Find where the given text appears and provide that cell's center as [X, Y] coordinate. 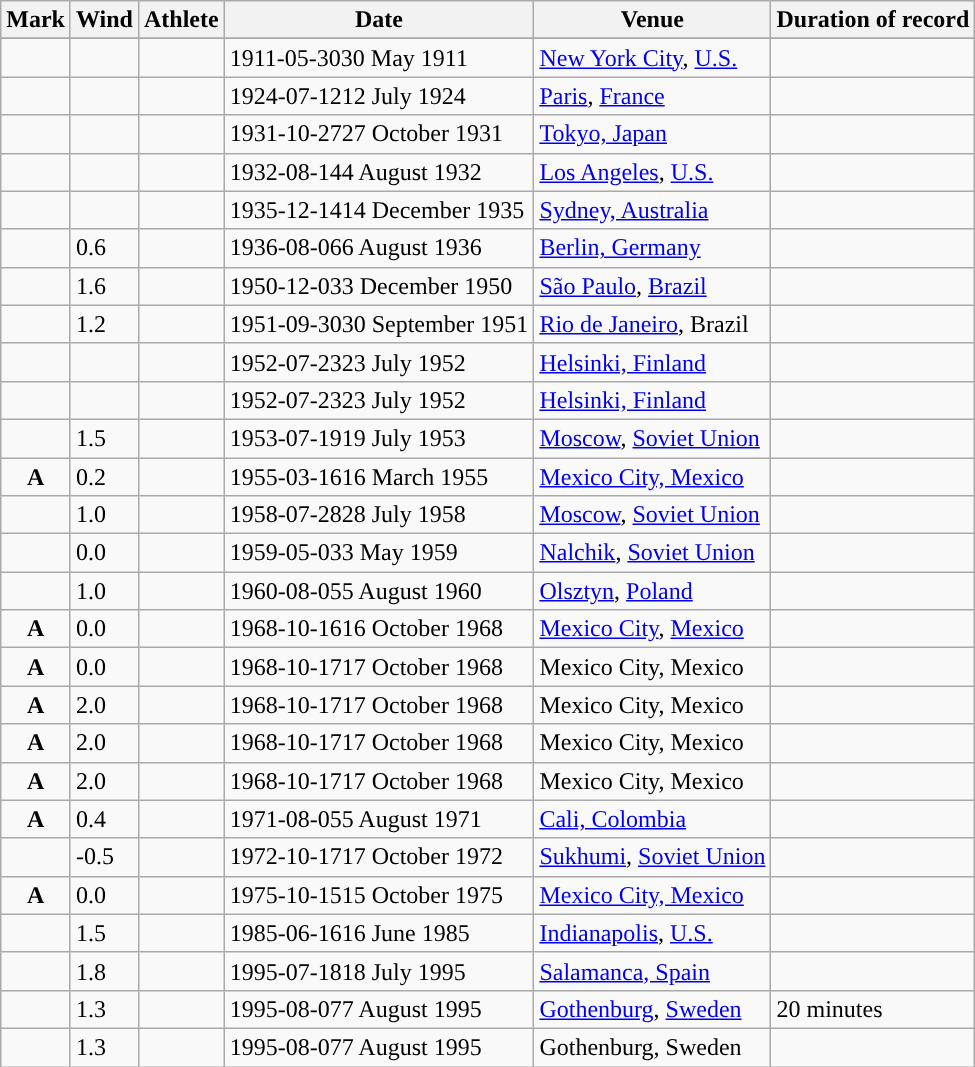
0.4 [104, 819]
1.8 [104, 971]
1958-07-2828 July 1958 [379, 515]
1935-12-1414 December 1935 [379, 210]
Date [379, 20]
1971-08-055 August 1971 [379, 819]
Tokyo, Japan [652, 134]
New York City, U.S. [652, 58]
Berlin, Germany [652, 248]
1995-07-1818 July 1995 [379, 971]
Los Angeles, U.S. [652, 172]
1959-05-033 May 1959 [379, 553]
1.2 [104, 324]
Mark [36, 20]
Duration of record [873, 20]
1936-08-066 August 1936 [379, 248]
1.6 [104, 286]
1953-07-1919 July 1953 [379, 438]
1950-12-033 December 1950 [379, 286]
1955-03-1616 March 1955 [379, 477]
São Paulo, Brazil [652, 286]
-0.5 [104, 857]
Sydney, Australia [652, 210]
Wind [104, 20]
Cali, Colombia [652, 819]
1951-09-3030 September 1951 [379, 324]
20 minutes [873, 1009]
Paris, France [652, 96]
1960-08-055 August 1960 [379, 591]
Athlete [181, 20]
Olsztyn, Poland [652, 591]
1968-10-1616 October 1968 [379, 629]
Indianapolis, U.S. [652, 933]
Sukhumi, Soviet Union [652, 857]
1924-07-1212 July 1924 [379, 96]
1972-10-1717 October 1972 [379, 857]
Rio de Janeiro, Brazil [652, 324]
Salamanca, Spain [652, 971]
Nalchik, Soviet Union [652, 553]
0.2 [104, 477]
1932-08-144 August 1932 [379, 172]
0.6 [104, 248]
Venue [652, 20]
1911-05-3030 May 1911 [379, 58]
1931-10-2727 October 1931 [379, 134]
1985-06-1616 June 1985 [379, 933]
1975-10-1515 October 1975 [379, 895]
